Pinpoint the cell where the given text exists, returning its (X, Y) midpoint coordinate. 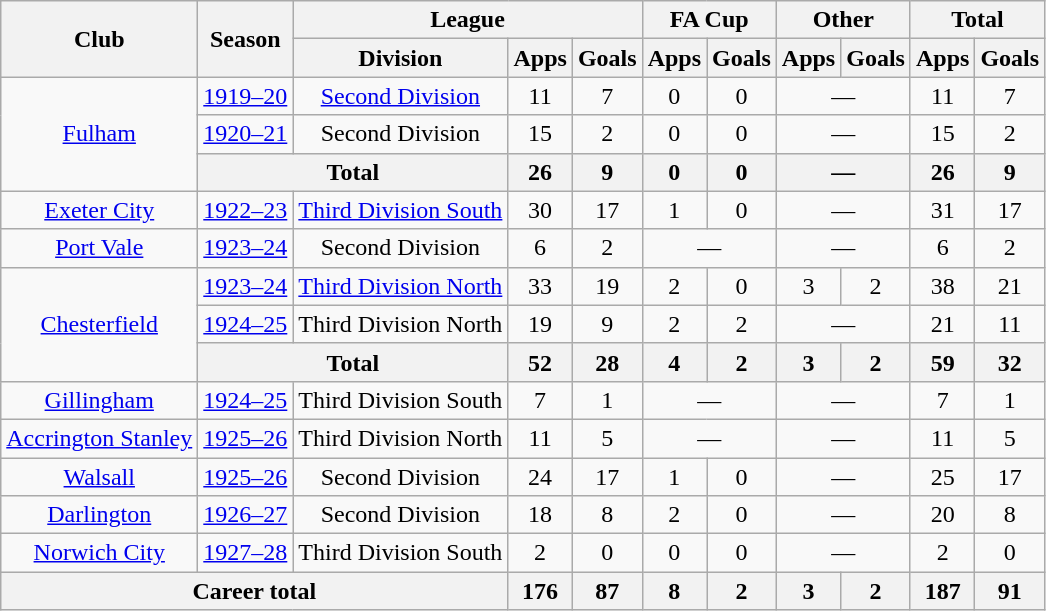
24 (540, 477)
30 (540, 210)
Career total (254, 591)
FA Cup (709, 20)
1919–20 (246, 96)
91 (1010, 591)
18 (540, 515)
Accrington Stanley (100, 438)
Gillingham (100, 400)
176 (540, 591)
33 (540, 286)
Port Vale (100, 248)
20 (942, 515)
Fulham (100, 134)
Division (400, 58)
Chesterfield (100, 324)
Club (100, 39)
Norwich City (100, 553)
Darlington (100, 515)
Other (843, 20)
Season (246, 39)
38 (942, 286)
28 (607, 362)
League (468, 20)
1927–28 (246, 553)
Exeter City (100, 210)
1922–23 (246, 210)
Walsall (100, 477)
32 (1010, 362)
25 (942, 477)
1926–27 (246, 515)
1920–21 (246, 134)
52 (540, 362)
187 (942, 591)
59 (942, 362)
31 (942, 210)
87 (607, 591)
4 (674, 362)
